Scan for the cell matching the given text and deliver its [X, Y] coordinate at center. 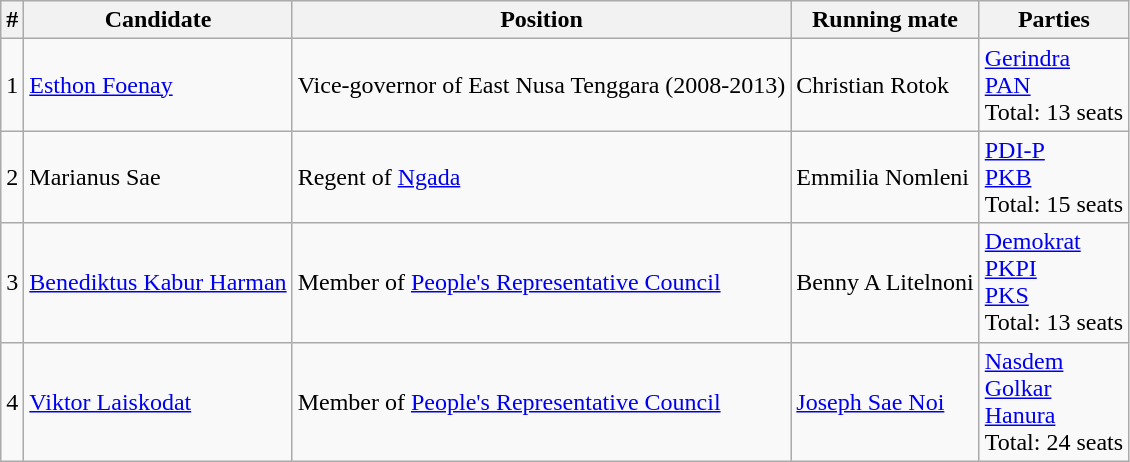
Joseph Sae Noi [885, 402]
Emmilia Nomleni [885, 177]
Parties [1054, 20]
Regent of Ngada [542, 177]
PDI-PPKBTotal: 15 seats [1054, 177]
2 [12, 177]
Christian Rotok [885, 85]
1 [12, 85]
4 [12, 402]
Marianus Sae [158, 177]
Benediktus Kabur Harman [158, 282]
Benny A Litelnoni [885, 282]
Viktor Laiskodat [158, 402]
Candidate [158, 20]
Position [542, 20]
GerindraPANTotal: 13 seats [1054, 85]
NasdemGolkarHanuraTotal: 24 seats [1054, 402]
Esthon Foenay [158, 85]
Vice-governor of East Nusa Tenggara (2008-2013) [542, 85]
3 [12, 282]
# [12, 20]
DemokratPKPIPKSTotal: 13 seats [1054, 282]
Running mate [885, 20]
